Locate the cell with the specified text and output its (x, y) center coordinate. 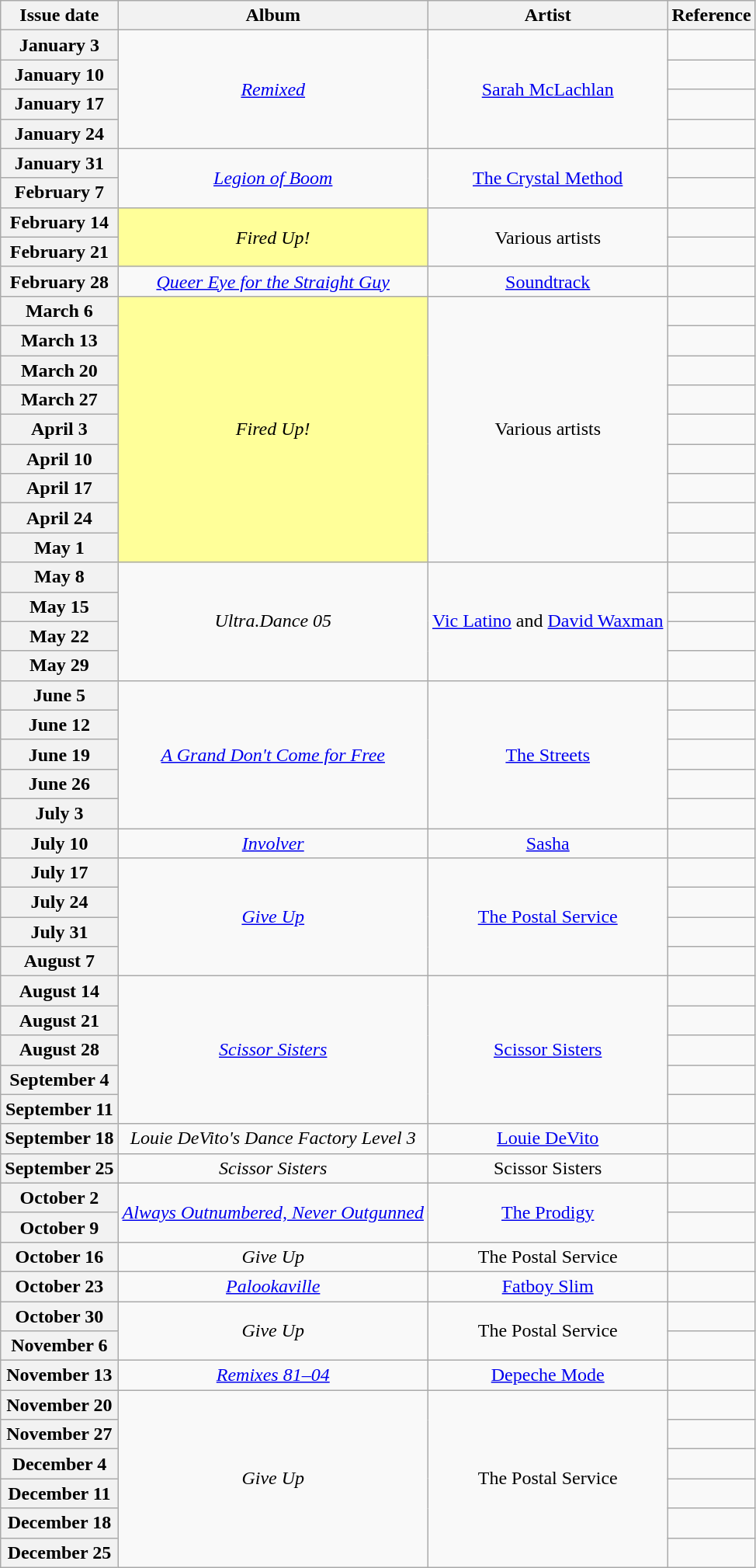
October 23 (59, 1286)
April 3 (59, 429)
May 1 (59, 548)
Remixed (273, 89)
January 17 (59, 104)
Soundtrack (548, 281)
February 7 (59, 193)
Fatboy Slim (548, 1286)
September 18 (59, 1139)
January 31 (59, 163)
Vic Latino and David Waxman (548, 621)
December 18 (59, 1523)
September 11 (59, 1109)
August 21 (59, 1020)
September 25 (59, 1168)
June 26 (59, 784)
November 6 (59, 1346)
February 21 (59, 252)
December 25 (59, 1552)
May 29 (59, 666)
November 27 (59, 1434)
December 11 (59, 1493)
April 17 (59, 488)
July 24 (59, 902)
March 6 (59, 311)
August 7 (59, 961)
January 10 (59, 75)
May 22 (59, 636)
January 3 (59, 45)
May 15 (59, 607)
Involver (273, 843)
March 27 (59, 400)
January 24 (59, 134)
Issue date (59, 16)
Queer Eye for the Straight Guy (273, 281)
Ultra.Dance 05 (273, 621)
August 28 (59, 1050)
July 17 (59, 873)
October 2 (59, 1198)
June 5 (59, 695)
June 12 (59, 725)
Louie DeVito (548, 1139)
August 14 (59, 991)
Legion of Boom (273, 178)
A Grand Don't Come for Free (273, 754)
March 20 (59, 370)
December 4 (59, 1464)
April 10 (59, 459)
October 30 (59, 1316)
Artist (548, 16)
July 31 (59, 932)
July 10 (59, 843)
April 24 (59, 518)
Reference (711, 16)
Sasha (548, 843)
October 16 (59, 1257)
July 3 (59, 813)
March 13 (59, 340)
Album (273, 16)
February 28 (59, 281)
June 19 (59, 754)
The Prodigy (548, 1212)
The Crystal Method (548, 178)
September 4 (59, 1080)
Depeche Mode (548, 1375)
Remixes 81–04 (273, 1375)
November 20 (59, 1405)
May 8 (59, 577)
Always Outnumbered, Never Outgunned (273, 1212)
The Streets (548, 754)
February 14 (59, 222)
Sarah McLachlan (548, 89)
November 13 (59, 1375)
Palookaville (273, 1286)
Louie DeVito's Dance Factory Level 3 (273, 1139)
October 9 (59, 1227)
